Return [X, Y] of the center of cell containing provided text 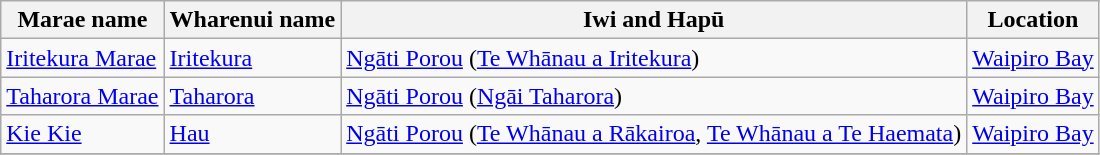
Taharora [252, 96]
Kie Kie [82, 134]
Wharenui name [252, 20]
Taharora Marae [82, 96]
Iritekura [252, 58]
Ngāti Porou (Te Whānau a Rākairoa, Te Whānau a Te Haemata) [654, 134]
Ngāti Porou (Ngāi Taharora) [654, 96]
Location [1033, 20]
Hau [252, 134]
Ngāti Porou (Te Whānau a Iritekura) [654, 58]
Marae name [82, 20]
Iritekura Marae [82, 58]
Iwi and Hapū [654, 20]
